Capture the cell that displays the provided text and extract its [x, y] central coordinate. 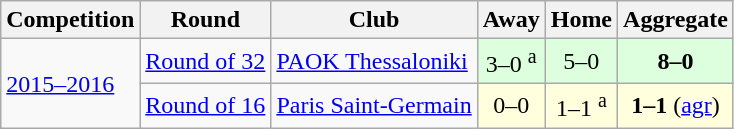
0–0 [511, 106]
3–0 a [511, 62]
Paris Saint-Germain [374, 106]
PAOK Thessaloniki [374, 62]
Home [581, 20]
Round [206, 20]
5–0 [581, 62]
Competition [70, 20]
Club [374, 20]
Aggregate [676, 20]
8–0 [676, 62]
Round of 16 [206, 106]
1–1 (agr) [676, 106]
2015–2016 [70, 84]
Away [511, 20]
Round of 32 [206, 62]
1–1 a [581, 106]
